Detect which cell encompasses the target text, then output its (X, Y) center coordinate. 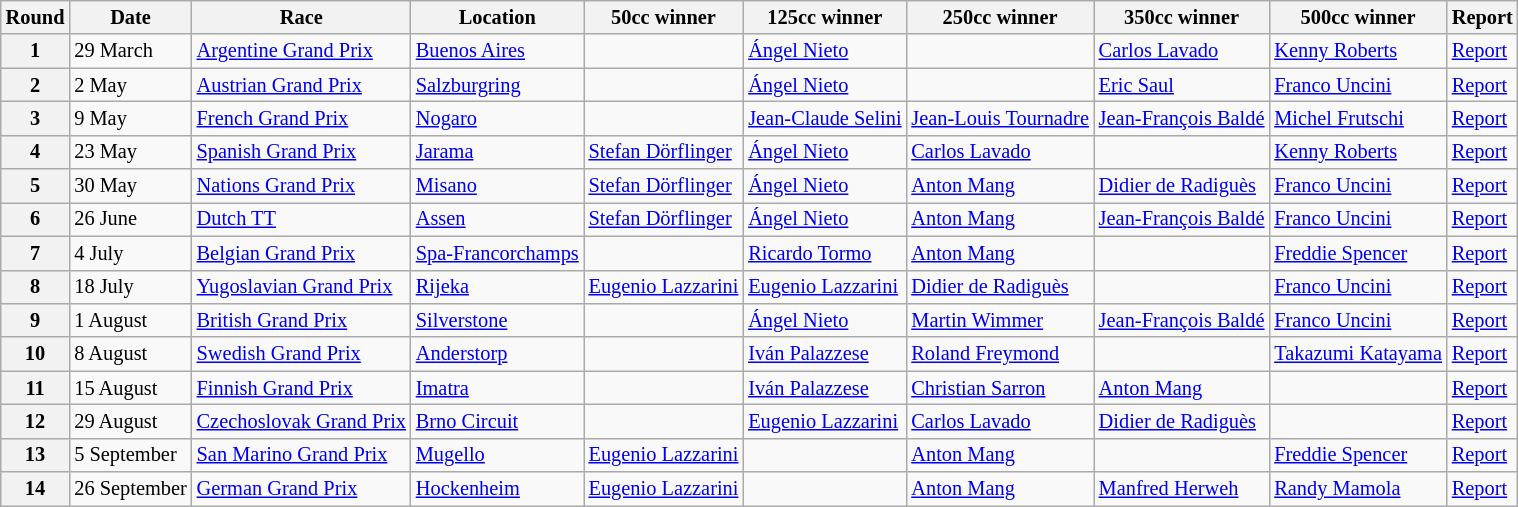
Salzburgring (498, 85)
Nations Grand Prix (302, 186)
29 March (130, 51)
18 July (130, 287)
11 (36, 388)
2 May (130, 85)
6 (36, 219)
4 July (130, 253)
12 (36, 421)
San Marino Grand Prix (302, 455)
8 August (130, 354)
Finnish Grand Prix (302, 388)
Czechoslovak Grand Prix (302, 421)
Christian Sarron (1000, 388)
5 September (130, 455)
26 September (130, 489)
Manfred Herweh (1182, 489)
Randy Mamola (1358, 489)
4 (36, 152)
Imatra (498, 388)
Martin Wimmer (1000, 320)
Buenos Aires (498, 51)
29 August (130, 421)
Nogaro (498, 118)
1 (36, 51)
13 (36, 455)
Anderstorp (498, 354)
Spanish Grand Prix (302, 152)
9 (36, 320)
500cc winner (1358, 17)
3 (36, 118)
Assen (498, 219)
Round (36, 17)
2 (36, 85)
Silverstone (498, 320)
Jarama (498, 152)
Location (498, 17)
German Grand Prix (302, 489)
7 (36, 253)
30 May (130, 186)
Austrian Grand Prix (302, 85)
Race (302, 17)
5 (36, 186)
350cc winner (1182, 17)
Date (130, 17)
Michel Frutschi (1358, 118)
8 (36, 287)
9 May (130, 118)
Takazumi Katayama (1358, 354)
50cc winner (664, 17)
Rijeka (498, 287)
Brno Circuit (498, 421)
Mugello (498, 455)
1 August (130, 320)
Jean-Claude Selini (824, 118)
Misano (498, 186)
Dutch TT (302, 219)
15 August (130, 388)
250cc winner (1000, 17)
Eric Saul (1182, 85)
10 (36, 354)
French Grand Prix (302, 118)
Ricardo Tormo (824, 253)
Roland Freymond (1000, 354)
125cc winner (824, 17)
Argentine Grand Prix (302, 51)
23 May (130, 152)
Yugoslavian Grand Prix (302, 287)
26 June (130, 219)
Hockenheim (498, 489)
14 (36, 489)
British Grand Prix (302, 320)
Swedish Grand Prix (302, 354)
Spa-Francorchamps (498, 253)
Belgian Grand Prix (302, 253)
Jean-Louis Tournadre (1000, 118)
